Capture the cell that displays the provided text and extract its (X, Y) central coordinate. 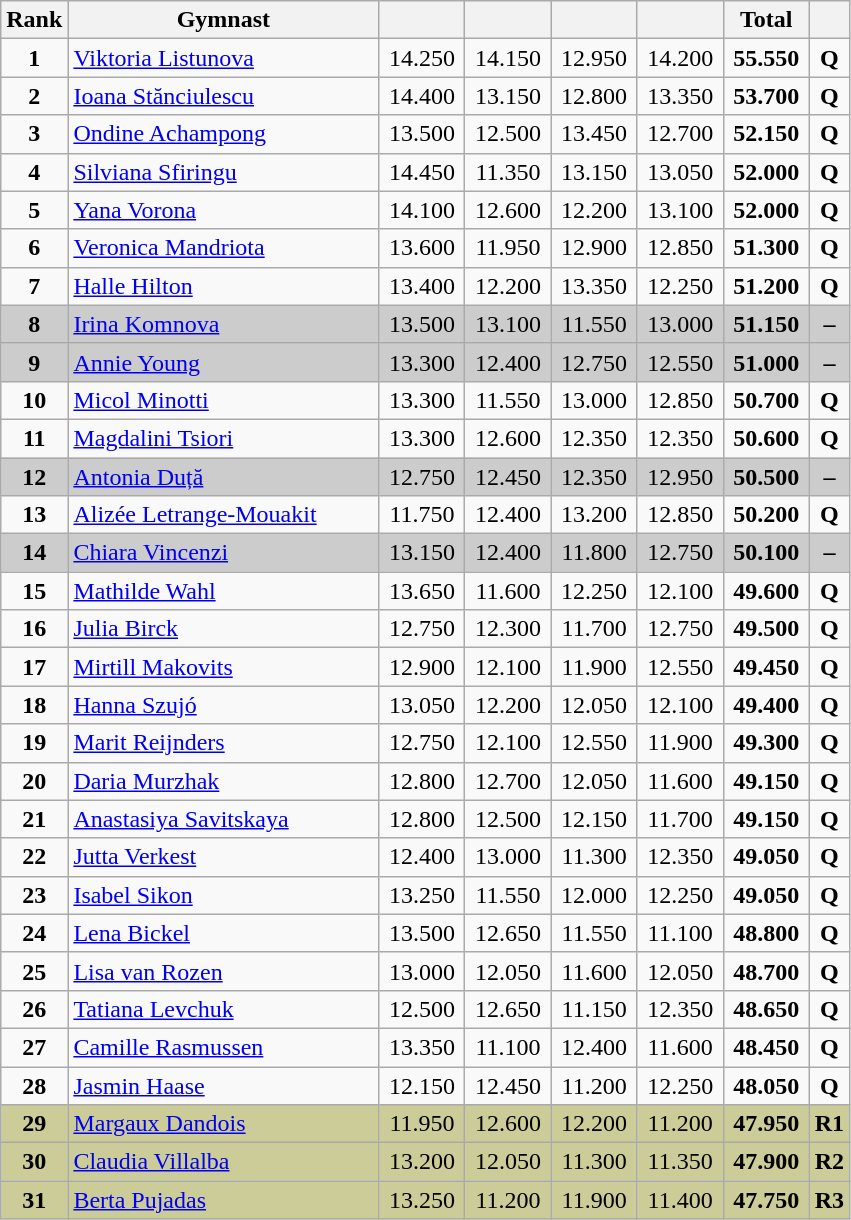
4 (34, 172)
18 (34, 705)
51.300 (766, 248)
14.150 (508, 58)
47.950 (766, 1124)
Lisa van Rozen (224, 971)
50.600 (766, 438)
47.750 (766, 1200)
15 (34, 591)
Anastasiya Savitskaya (224, 819)
Rank (34, 20)
8 (34, 324)
3 (34, 134)
2 (34, 96)
14.400 (422, 96)
10 (34, 400)
Jutta Verkest (224, 857)
27 (34, 1047)
Irina Komnova (224, 324)
Chiara Vincenzi (224, 553)
49.400 (766, 705)
Jasmin Haase (224, 1085)
12.300 (508, 629)
1 (34, 58)
Alizée Letrange-Mouakit (224, 515)
51.150 (766, 324)
Daria Murzhak (224, 781)
13 (34, 515)
Micol Minotti (224, 400)
11.800 (594, 553)
52.150 (766, 134)
13.650 (422, 591)
48.450 (766, 1047)
Mirtill Makovits (224, 667)
Tatiana Levchuk (224, 1009)
24 (34, 933)
16 (34, 629)
Halle Hilton (224, 286)
14.200 (680, 58)
49.450 (766, 667)
22 (34, 857)
48.700 (766, 971)
Mathilde Wahl (224, 591)
Silviana Sfiringu (224, 172)
31 (34, 1200)
17 (34, 667)
14.100 (422, 210)
Ioana Stănciulescu (224, 96)
Veronica Mandriota (224, 248)
Claudia Villalba (224, 1162)
47.900 (766, 1162)
11.400 (680, 1200)
11.750 (422, 515)
Lena Bickel (224, 933)
51.000 (766, 362)
48.050 (766, 1085)
21 (34, 819)
20 (34, 781)
Camille Rasmussen (224, 1047)
26 (34, 1009)
7 (34, 286)
R3 (829, 1200)
50.100 (766, 553)
48.800 (766, 933)
14 (34, 553)
6 (34, 248)
Hanna Szujó (224, 705)
30 (34, 1162)
R2 (829, 1162)
Antonia Duță (224, 477)
29 (34, 1124)
50.700 (766, 400)
12.000 (594, 895)
23 (34, 895)
R1 (829, 1124)
11.150 (594, 1009)
9 (34, 362)
Total (766, 20)
Viktoria Listunova (224, 58)
13.600 (422, 248)
51.200 (766, 286)
28 (34, 1085)
14.250 (422, 58)
49.500 (766, 629)
13.450 (594, 134)
Yana Vorona (224, 210)
Julia Birck (224, 629)
14.450 (422, 172)
Berta Pujadas (224, 1200)
Isabel Sikon (224, 895)
55.550 (766, 58)
49.600 (766, 591)
Magdalini Tsiori (224, 438)
48.650 (766, 1009)
50.500 (766, 477)
5 (34, 210)
53.700 (766, 96)
Marit Reijnders (224, 743)
25 (34, 971)
Annie Young (224, 362)
11 (34, 438)
Gymnast (224, 20)
13.400 (422, 286)
Margaux Dandois (224, 1124)
50.200 (766, 515)
49.300 (766, 743)
Ondine Achampong (224, 134)
19 (34, 743)
12 (34, 477)
